Identify which cell holds the provided text, then report its (X, Y) central coordinate. 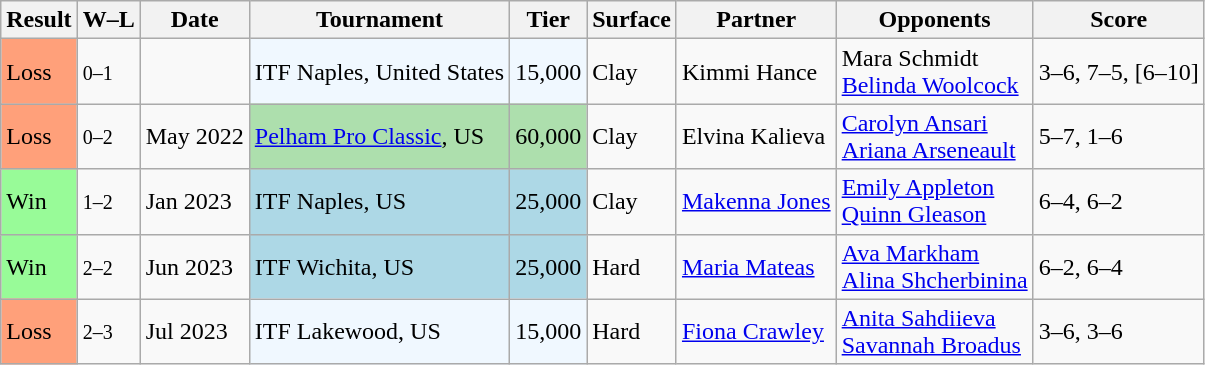
5–7, 1–6 (1118, 136)
Makenna Jones (756, 202)
Maria Mateas (756, 266)
Elvina Kalieva (756, 136)
Pelham Pro Classic, US (379, 136)
Result (39, 20)
Jul 2023 (194, 332)
ITF Lakewood, US (379, 332)
3–6, 7–5, [6–10] (1118, 72)
Partner (756, 20)
1–2 (108, 202)
60,000 (548, 136)
Surface (632, 20)
2–2 (108, 266)
3–6, 3–6 (1118, 332)
Carolyn Ansari Ariana Arseneault (934, 136)
Fiona Crawley (756, 332)
6–2, 6–4 (1118, 266)
Tournament (379, 20)
ITF Wichita, US (379, 266)
W–L (108, 20)
Anita Sahdiieva Savannah Broadus (934, 332)
Opponents (934, 20)
Score (1118, 20)
Date (194, 20)
May 2022 (194, 136)
2–3 (108, 332)
0–2 (108, 136)
Mara Schmidt Belinda Woolcock (934, 72)
6–4, 6–2 (1118, 202)
Kimmi Hance (756, 72)
Tier (548, 20)
0–1 (108, 72)
Jan 2023 (194, 202)
ITF Naples, United States (379, 72)
Emily Appleton Quinn Gleason (934, 202)
ITF Naples, US (379, 202)
Ava Markham Alina Shcherbinina (934, 266)
Jun 2023 (194, 266)
